For the text-containing cell, return its midpoint in [X, Y] coordinate format. 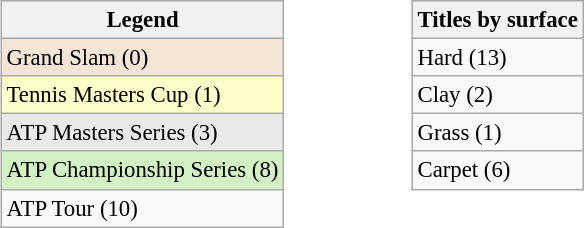
ATP Championship Series (8) [142, 170]
Grass (1) [498, 133]
ATP Masters Series (3) [142, 133]
ATP Tour (10) [142, 208]
Carpet (6) [498, 170]
Grand Slam (0) [142, 58]
Hard (13) [498, 58]
Titles by surface [498, 20]
Clay (2) [498, 95]
Legend [142, 20]
Tennis Masters Cup (1) [142, 95]
